Detect which cell encompasses the target text, then output its (x, y) center coordinate. 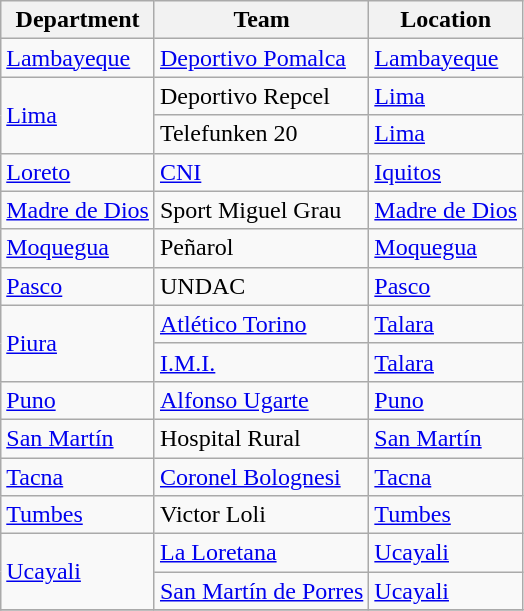
Alfonso Ugarte (261, 400)
Department (78, 20)
Iquitos (446, 172)
Deportivo Pomalca (261, 58)
UNDAC (261, 286)
CNI (261, 172)
Peñarol (261, 248)
Hospital Rural (261, 438)
San Martín de Porres (261, 591)
Loreto (78, 172)
Sport Miguel Grau (261, 210)
Piura (78, 343)
Location (446, 20)
Coronel Bolognesi (261, 477)
Deportivo Repcel (261, 96)
Team (261, 20)
Atlético Torino (261, 324)
I.M.I. (261, 362)
Victor Loli (261, 515)
La Loretana (261, 553)
Telefunken 20 (261, 134)
